Locate the cell with the specified text and output its (x, y) center coordinate. 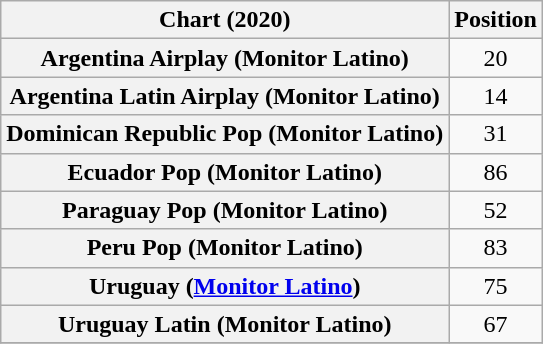
Peru Pop (Monitor Latino) (225, 248)
83 (496, 248)
Dominican Republic Pop (Monitor Latino) (225, 134)
Uruguay (Monitor Latino) (225, 286)
20 (496, 58)
Argentina Airplay (Monitor Latino) (225, 58)
67 (496, 324)
Position (496, 20)
Uruguay Latin (Monitor Latino) (225, 324)
52 (496, 210)
86 (496, 172)
Chart (2020) (225, 20)
Paraguay Pop (Monitor Latino) (225, 210)
31 (496, 134)
Argentina Latin Airplay (Monitor Latino) (225, 96)
Ecuador Pop (Monitor Latino) (225, 172)
75 (496, 286)
14 (496, 96)
